For the text-containing cell, return its midpoint in (X, Y) coordinate format. 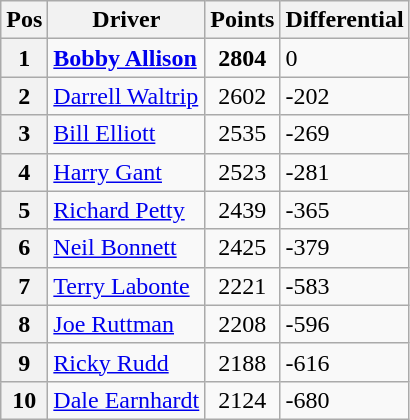
-583 (344, 286)
7 (24, 286)
2535 (242, 134)
-596 (344, 324)
2523 (242, 172)
Ricky Rudd (126, 362)
Points (242, 20)
Neil Bonnett (126, 248)
3 (24, 134)
2439 (242, 210)
4 (24, 172)
2804 (242, 58)
2208 (242, 324)
10 (24, 400)
0 (344, 58)
Joe Ruttman (126, 324)
-379 (344, 248)
2221 (242, 286)
Bill Elliott (126, 134)
-269 (344, 134)
Differential (344, 20)
-680 (344, 400)
2124 (242, 400)
Bobby Allison (126, 58)
Dale Earnhardt (126, 400)
8 (24, 324)
2602 (242, 96)
1 (24, 58)
Driver (126, 20)
-365 (344, 210)
2188 (242, 362)
Darrell Waltrip (126, 96)
Richard Petty (126, 210)
6 (24, 248)
Terry Labonte (126, 286)
2425 (242, 248)
-281 (344, 172)
Pos (24, 20)
-616 (344, 362)
9 (24, 362)
Harry Gant (126, 172)
2 (24, 96)
5 (24, 210)
-202 (344, 96)
